From the cell containing the given text, extract its center point as [X, Y] coordinate. 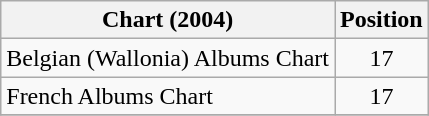
Chart (2004) [168, 20]
Belgian (Wallonia) Albums Chart [168, 58]
French Albums Chart [168, 96]
Position [381, 20]
